Extract the [X, Y] coordinate from the center of the cell holding the provided text.  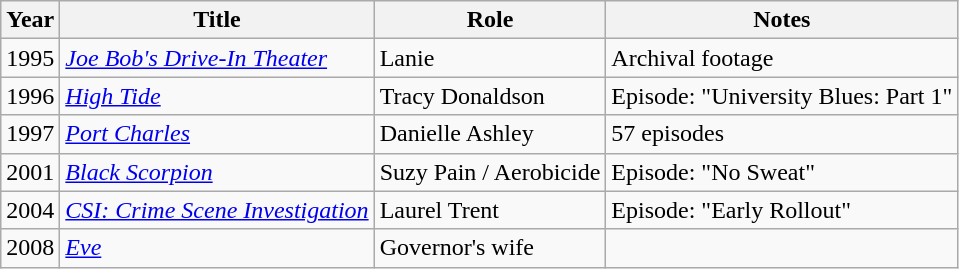
Archival footage [782, 58]
Danielle Ashley [490, 134]
Tracy Donaldson [490, 96]
Eve [217, 248]
Title [217, 20]
Governor's wife [490, 248]
Year [30, 20]
Notes [782, 20]
Episode: "Early Rollout" [782, 210]
Episode: "No Sweat" [782, 172]
Episode: "University Blues: Part 1" [782, 96]
1996 [30, 96]
Black Scorpion [217, 172]
1995 [30, 58]
57 episodes [782, 134]
Role [490, 20]
CSI: Crime Scene Investigation [217, 210]
Port Charles [217, 134]
2008 [30, 248]
1997 [30, 134]
2004 [30, 210]
Suzy Pain / Aerobicide [490, 172]
2001 [30, 172]
High Tide [217, 96]
Lanie [490, 58]
Laurel Trent [490, 210]
Joe Bob's Drive-In Theater [217, 58]
